Output the [X, Y] coordinate of the center of the cell containing the given text.  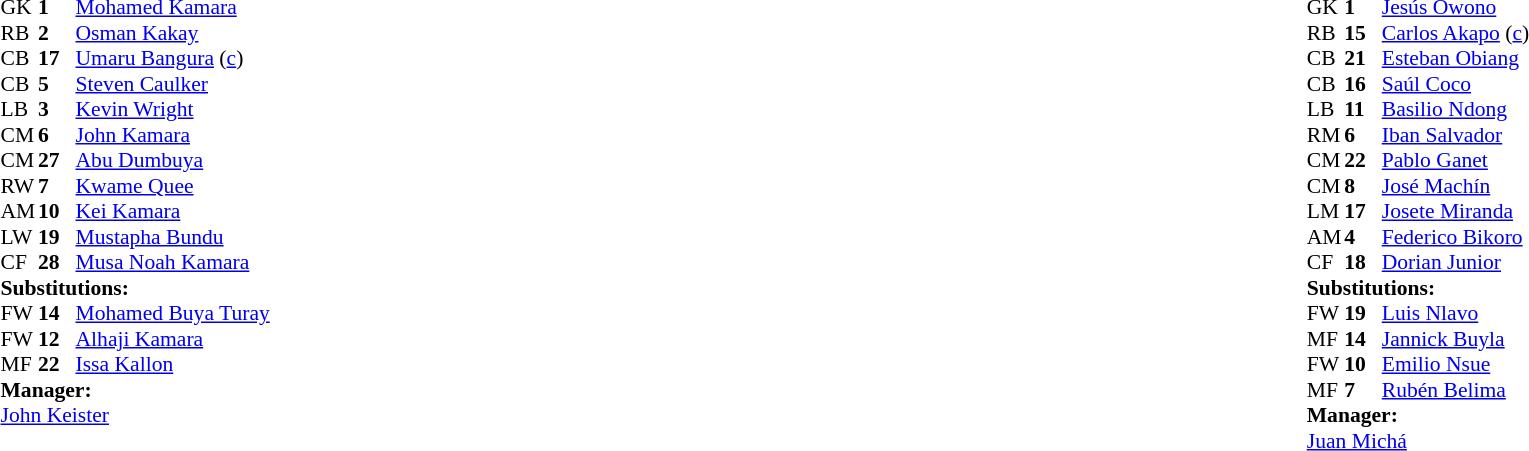
Mohamed Buya Turay [173, 313]
12 [57, 339]
18 [1363, 263]
Pablo Ganet [1456, 161]
Kwame Quee [173, 186]
11 [1363, 109]
Dorian Junior [1456, 263]
Issa Kallon [173, 365]
Basilio Ndong [1456, 109]
27 [57, 161]
Luis Nlavo [1456, 313]
5 [57, 84]
15 [1363, 33]
Jannick Buyla [1456, 339]
Esteban Obiang [1456, 59]
José Machín [1456, 186]
Osman Kakay [173, 33]
28 [57, 263]
John Keister [134, 415]
Rubén Belima [1456, 390]
Emilio Nsue [1456, 365]
LM [1326, 211]
16 [1363, 84]
Musa Noah Kamara [173, 263]
RW [19, 186]
2 [57, 33]
Mustapha Bundu [173, 237]
RM [1326, 135]
Alhaji Kamara [173, 339]
Federico Bikoro [1456, 237]
21 [1363, 59]
Carlos Akapo (c) [1456, 33]
Josete Miranda [1456, 211]
Kevin Wright [173, 109]
Iban Salvador [1456, 135]
8 [1363, 186]
John Kamara [173, 135]
LW [19, 237]
3 [57, 109]
Abu Dumbuya [173, 161]
Umaru Bangura (c) [173, 59]
Saúl Coco [1456, 84]
Kei Kamara [173, 211]
Steven Caulker [173, 84]
4 [1363, 237]
